Identify which cell holds the provided text, then report its [X, Y] central coordinate. 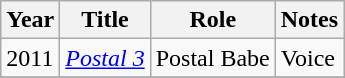
Notes [309, 20]
Postal 3 [105, 58]
Voice [309, 58]
Year [30, 20]
Postal Babe [212, 58]
Role [212, 20]
2011 [30, 58]
Title [105, 20]
